Provide the [x, y] coordinate of the cell's center where the given text is located.  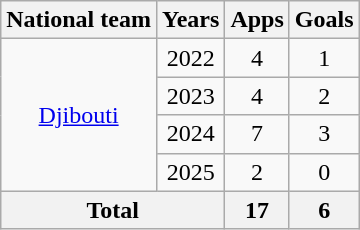
Apps [257, 20]
1 [324, 58]
2024 [190, 134]
7 [257, 134]
6 [324, 210]
2023 [190, 96]
National team [79, 20]
Total [113, 210]
Djibouti [79, 115]
17 [257, 210]
Goals [324, 20]
3 [324, 134]
Years [190, 20]
2022 [190, 58]
2025 [190, 172]
0 [324, 172]
